Pinpoint the cell where the given text exists, returning its [X, Y] midpoint coordinate. 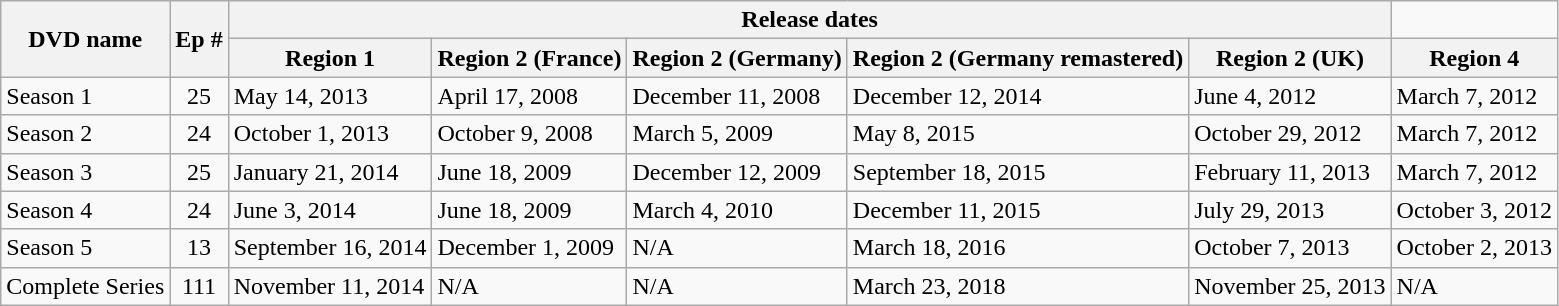
Season 2 [86, 134]
June 3, 2014 [330, 210]
December 12, 2014 [1018, 96]
December 12, 2009 [737, 172]
January 21, 2014 [330, 172]
Season 4 [86, 210]
Release dates [810, 20]
October 9, 2008 [530, 134]
Region 2 (Germany remastered) [1018, 58]
October 3, 2012 [1474, 210]
June 4, 2012 [1290, 96]
December 1, 2009 [530, 248]
November 25, 2013 [1290, 286]
Season 3 [86, 172]
October 1, 2013 [330, 134]
Complete Series [86, 286]
Region 4 [1474, 58]
Region 1 [330, 58]
Region 2 (UK) [1290, 58]
March 4, 2010 [737, 210]
December 11, 2015 [1018, 210]
March 23, 2018 [1018, 286]
October 29, 2012 [1290, 134]
May 14, 2013 [330, 96]
November 11, 2014 [330, 286]
September 16, 2014 [330, 248]
111 [199, 286]
February 11, 2013 [1290, 172]
Ep # [199, 39]
DVD name [86, 39]
July 29, 2013 [1290, 210]
Region 2 (Germany) [737, 58]
March 18, 2016 [1018, 248]
Season 5 [86, 248]
March 5, 2009 [737, 134]
April 17, 2008 [530, 96]
Region 2 (France) [530, 58]
September 18, 2015 [1018, 172]
December 11, 2008 [737, 96]
October 7, 2013 [1290, 248]
13 [199, 248]
May 8, 2015 [1018, 134]
Season 1 [86, 96]
October 2, 2013 [1474, 248]
